Return (x, y) of the center of cell containing provided text 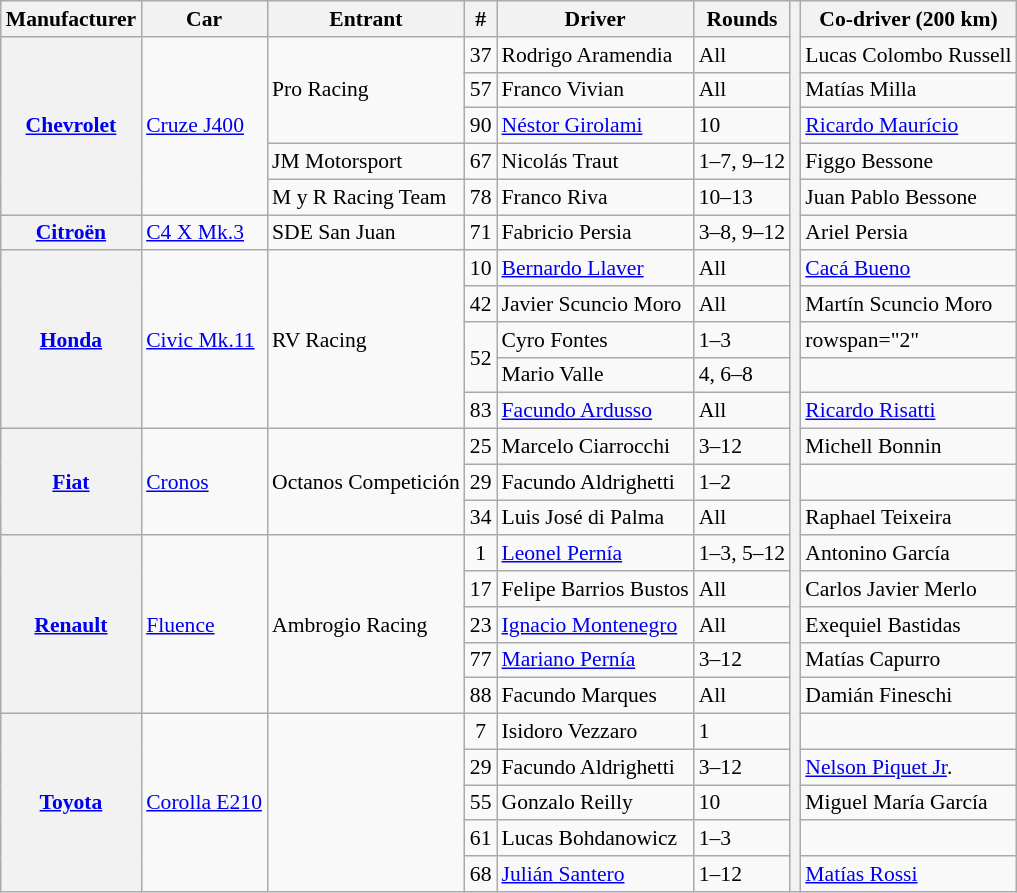
Matías Capurro (908, 660)
34 (481, 518)
Julián Santero (594, 874)
Lucas Colombo Russell (908, 55)
Gonzalo Reilly (594, 803)
rowspan="2" (908, 340)
Bernardo Llaver (594, 269)
Matías Rossi (908, 874)
Fluence (204, 625)
Javier Scuncio Moro (594, 304)
Rounds (742, 19)
Rodrigo Aramendia (594, 55)
17 (481, 589)
61 (481, 839)
83 (481, 411)
Exequiel Bastidas (908, 625)
Renault (71, 625)
Franco Riva (594, 197)
Car (204, 19)
Antonino García (908, 554)
42 (481, 304)
Fiat (71, 482)
67 (481, 162)
Honda (71, 340)
37 (481, 55)
Lucas Bohdanowicz (594, 839)
Leonel Pernía (594, 554)
Driver (594, 19)
78 (481, 197)
Juan Pablo Bessone (908, 197)
Néstor Girolami (594, 126)
Mario Valle (594, 375)
Cyro Fontes (594, 340)
Damián Fineschi (908, 696)
# (481, 19)
Cacá Bueno (908, 269)
57 (481, 90)
SDE San Juan (366, 233)
23 (481, 625)
Co-driver (200 km) (908, 19)
Figgo Bessone (908, 162)
Citroën (71, 233)
Felipe Barrios Bustos (594, 589)
Matías Milla (908, 90)
1–12 (742, 874)
Fabricio Persia (594, 233)
Luis José di Palma (594, 518)
Nelson Piquet Jr. (908, 767)
Pro Racing (366, 90)
Raphael Teixeira (908, 518)
Octanos Competición (366, 482)
Facundo Marques (594, 696)
88 (481, 696)
Cruze J400 (204, 126)
10–13 (742, 197)
3–8, 9–12 (742, 233)
90 (481, 126)
C4 X Mk.3 (204, 233)
Cronos (204, 482)
Ariel Persia (908, 233)
Entrant (366, 19)
Ambrogio Racing (366, 625)
Marcelo Ciarrocchi (594, 447)
Carlos Javier Merlo (908, 589)
Civic Mk.11 (204, 340)
1–2 (742, 482)
Ignacio Montenegro (594, 625)
68 (481, 874)
Facundo Ardusso (594, 411)
1–7, 9–12 (742, 162)
52 (481, 358)
Nicolás Traut (594, 162)
Ricardo Maurício (908, 126)
Mariano Pernía (594, 660)
55 (481, 803)
Toyota (71, 803)
RV Racing (366, 340)
1–3, 5–12 (742, 554)
Manufacturer (71, 19)
Michell Bonnin (908, 447)
7 (481, 732)
M y R Racing Team (366, 197)
JM Motorsport (366, 162)
Ricardo Risatti (908, 411)
71 (481, 233)
Franco Vivian (594, 90)
Corolla E210 (204, 803)
77 (481, 660)
4, 6–8 (742, 375)
Martín Scuncio Moro (908, 304)
25 (481, 447)
Miguel María García (908, 803)
Chevrolet (71, 126)
Isidoro Vezzaro (594, 732)
